For the text-containing cell, return its midpoint in (X, Y) coordinate format. 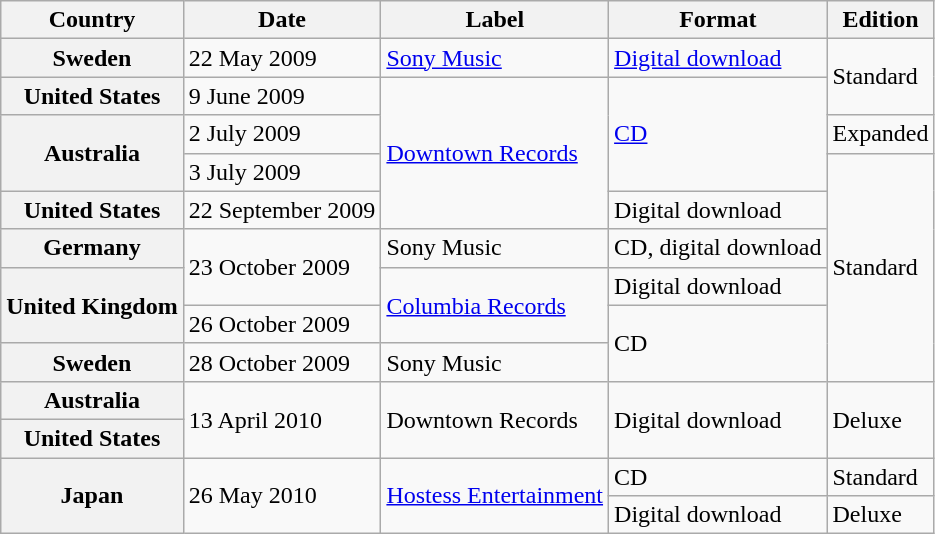
Date (282, 20)
Format (718, 20)
Hostess Entertainment (495, 496)
Country (92, 20)
3 July 2009 (282, 172)
United Kingdom (92, 305)
CD, digital download (718, 248)
Edition (880, 20)
22 May 2009 (282, 58)
Germany (92, 248)
Label (495, 20)
22 September 2009 (282, 210)
26 October 2009 (282, 324)
Japan (92, 496)
28 October 2009 (282, 362)
Columbia Records (495, 305)
9 June 2009 (282, 96)
13 April 2010 (282, 419)
2 July 2009 (282, 134)
23 October 2009 (282, 267)
Expanded (880, 134)
26 May 2010 (282, 496)
